For the text-containing cell, return its midpoint in (x, y) coordinate format. 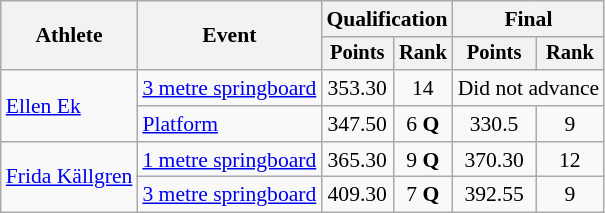
392.55 (494, 195)
Qualification (386, 19)
9 Q (423, 160)
370.30 (494, 160)
347.50 (357, 124)
12 (570, 160)
1 metre springboard (229, 160)
14 (423, 88)
Event (229, 36)
Ellen Ek (70, 106)
Frida Källgren (70, 178)
353.30 (357, 88)
7 Q (423, 195)
330.5 (494, 124)
Final (529, 19)
365.30 (357, 160)
Platform (229, 124)
Athlete (70, 36)
6 Q (423, 124)
409.30 (357, 195)
Did not advance (529, 88)
